Locate the cell with the specified text and output its (x, y) center coordinate. 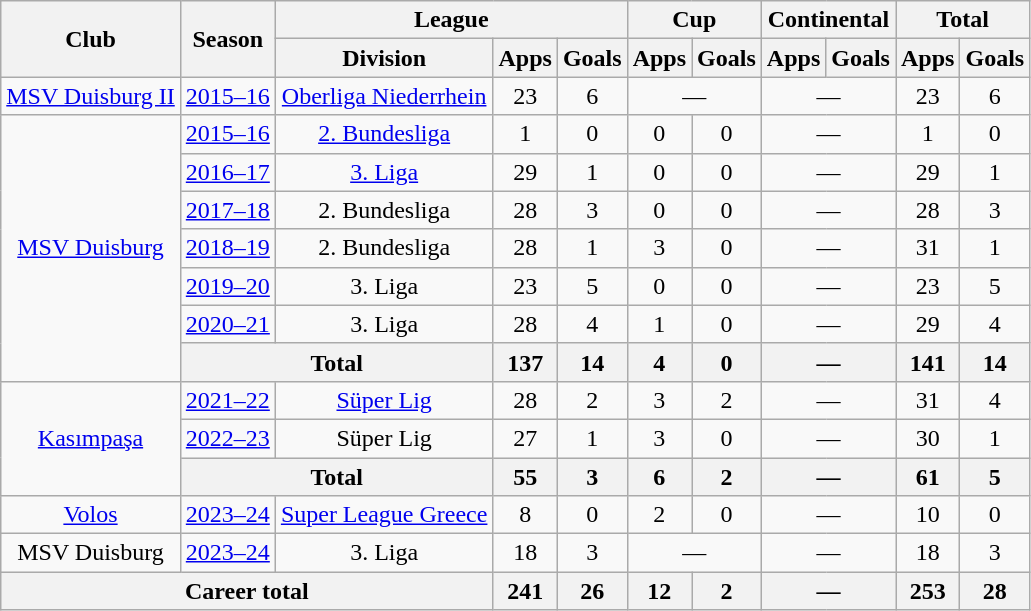
2021–22 (228, 400)
League (451, 20)
26 (592, 591)
2018–19 (228, 248)
Club (91, 39)
Career total (247, 591)
12 (659, 591)
Kasımpaşa (91, 438)
Season (228, 39)
Volos (91, 515)
8 (525, 515)
61 (928, 477)
Continental (828, 20)
10 (928, 515)
2020–21 (228, 324)
141 (928, 362)
253 (928, 591)
2017–18 (228, 210)
2019–20 (228, 286)
27 (525, 438)
2016–17 (228, 172)
55 (525, 477)
241 (525, 591)
2022–23 (228, 438)
Oberliga Niederrhein (384, 96)
MSV Duisburg II (91, 96)
30 (928, 438)
Super League Greece (384, 515)
Cup (694, 20)
Division (384, 58)
137 (525, 362)
